Identify which cell holds the provided text, then report its (x, y) central coordinate. 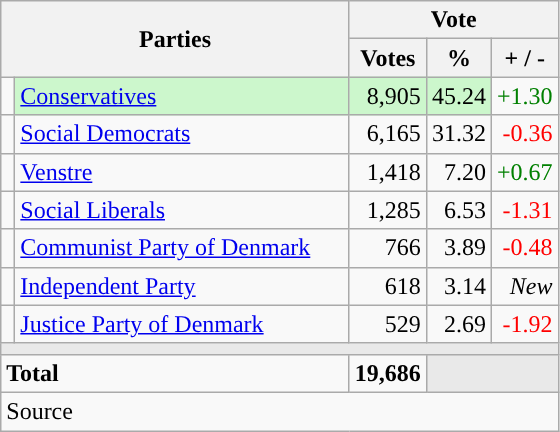
618 (388, 286)
% (458, 58)
7.20 (458, 172)
Communist Party of Denmark (182, 248)
-0.48 (524, 248)
766 (388, 248)
Venstre (182, 172)
31.32 (458, 134)
1,285 (388, 210)
2.69 (458, 324)
-1.31 (524, 210)
Independent Party (182, 286)
-1.92 (524, 324)
+ / - (524, 58)
+1.30 (524, 96)
3.14 (458, 286)
Justice Party of Denmark (182, 324)
529 (388, 324)
Source (280, 411)
Parties (176, 39)
6,165 (388, 134)
New (524, 286)
Conservatives (182, 96)
+0.67 (524, 172)
Social Democrats (182, 134)
Vote (454, 20)
-0.36 (524, 134)
Votes (388, 58)
1,418 (388, 172)
Social Liberals (182, 210)
19,686 (388, 373)
3.89 (458, 248)
6.53 (458, 210)
45.24 (458, 96)
8,905 (388, 96)
Total (176, 373)
